Provide the [X, Y] coordinate of the cell's center where the given text is located.  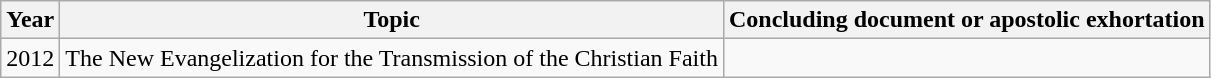
Year [30, 20]
Concluding document or apostolic exhortation [966, 20]
Topic [392, 20]
2012 [30, 58]
The New Evangelization for the Transmission of the Christian Faith [392, 58]
